Determine the [X, Y] coordinate at the center of the cell enclosing the given text.  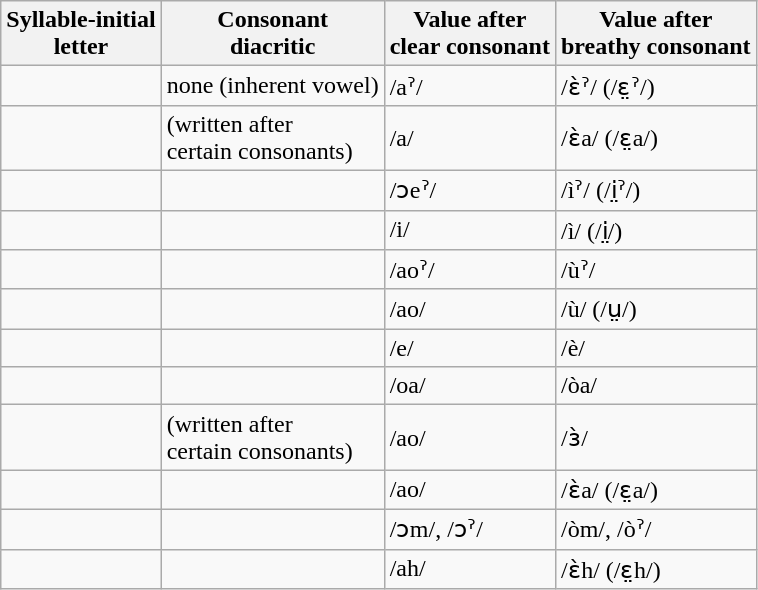
/ùˀ/ [656, 270]
/ù/ (/ṳ/) [656, 309]
/aˀ/ [470, 86]
Syllable-initial letter [81, 34]
/ìˀ/ (/i̤ˀ/) [656, 190]
none (inherent vowel) [272, 86]
/ɜ̀/ [656, 438]
/ah/ [470, 569]
/è/ [656, 348]
/ɛ̀h/ (/ɛ̤h/) [656, 569]
Value after breathy consonant [656, 34]
/e/ [470, 348]
/ɔm/, /ɔˀ/ [470, 529]
/a/ [470, 138]
/òm/, /òˀ/ [656, 529]
/oa/ [470, 386]
/ɔeˀ/ [470, 190]
/òa/ [656, 386]
/i/ [470, 230]
/ì/ (/i̤/) [656, 230]
/aoˀ/ [470, 270]
Value after clear consonant [470, 34]
Consonant diacritic [272, 34]
/ɛ̀ˀ/ (/ɛ̤ˀ/) [656, 86]
